Capture the cell that displays the provided text and extract its [X, Y] central coordinate. 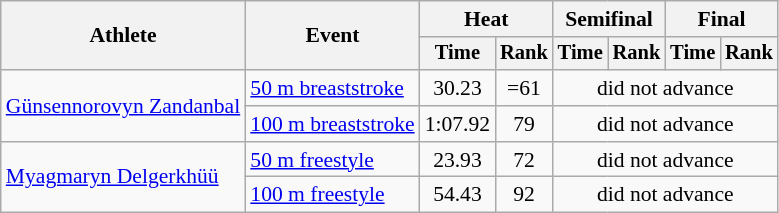
50 m breaststroke [332, 88]
54.43 [458, 195]
Myagmaryn Delgerkhüü [124, 178]
92 [524, 195]
Heat [486, 19]
Athlete [124, 36]
Günsennorovyn Zandanbal [124, 106]
72 [524, 160]
Event [332, 36]
30.23 [458, 88]
23.93 [458, 160]
100 m freestyle [332, 195]
100 m breaststroke [332, 124]
79 [524, 124]
Semifinal [609, 19]
Final [721, 19]
50 m freestyle [332, 160]
=61 [524, 88]
1:07.92 [458, 124]
